Return (x, y) of the center of cell containing provided text 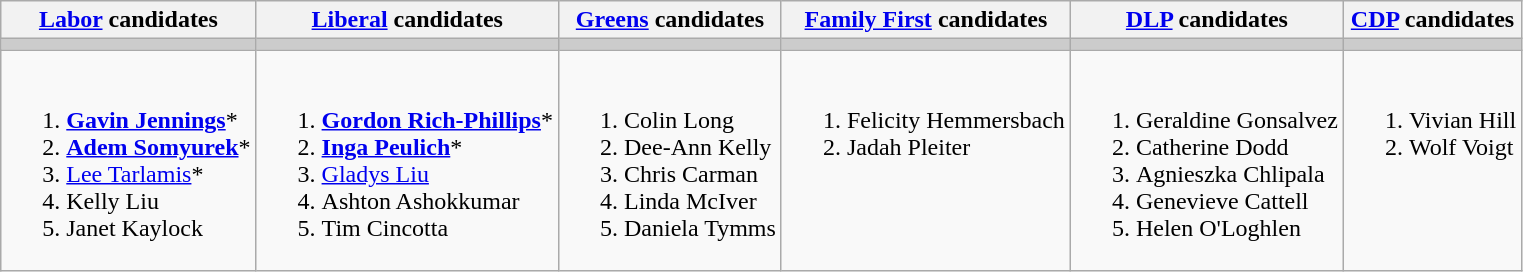
Greens candidates (670, 20)
Liberal candidates (407, 20)
DLP candidates (1206, 20)
Labor candidates (128, 20)
Colin LongDee-Ann KellyChris CarmanLinda McIverDaniela Tymms (670, 160)
Felicity HemmersbachJadah Pleiter (926, 160)
Family First candidates (926, 20)
Geraldine GonsalvezCatherine DoddAgnieszka ChlipalaGenevieve CattellHelen O'Loghlen (1206, 160)
Vivian HillWolf Voigt (1432, 160)
CDP candidates (1432, 20)
Gordon Rich-Phillips*Inga Peulich*Gladys LiuAshton AshokkumarTim Cincotta (407, 160)
Gavin Jennings*Adem Somyurek*Lee Tarlamis*Kelly LiuJanet Kaylock (128, 160)
